Scan for the cell matching the given text and deliver its (X, Y) coordinate at center. 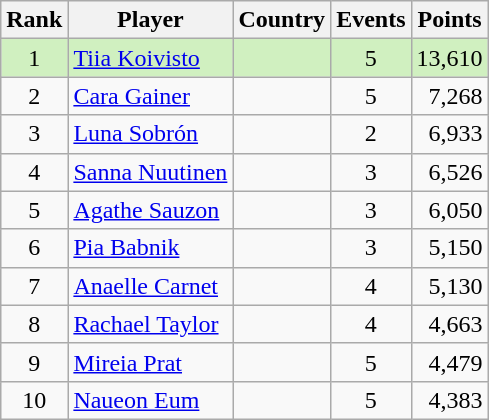
Anaelle Carnet (150, 286)
Sanna Nuutinen (150, 172)
1 (34, 58)
6,050 (450, 210)
Rachael Taylor (150, 324)
7 (34, 286)
Events (371, 20)
13,610 (450, 58)
6,526 (450, 172)
6,933 (450, 134)
Rank (34, 20)
4,663 (450, 324)
Mireia Prat (150, 362)
Country (282, 20)
Naueon Eum (150, 400)
5,150 (450, 248)
9 (34, 362)
Player (150, 20)
10 (34, 400)
Luna Sobrón (150, 134)
5,130 (450, 286)
Points (450, 20)
7,268 (450, 96)
4,479 (450, 362)
8 (34, 324)
Agathe Sauzon (150, 210)
Tiia Koivisto (150, 58)
4,383 (450, 400)
6 (34, 248)
Cara Gainer (150, 96)
Pia Babnik (150, 248)
